Locate the cell with the specified text and output its [X, Y] center coordinate. 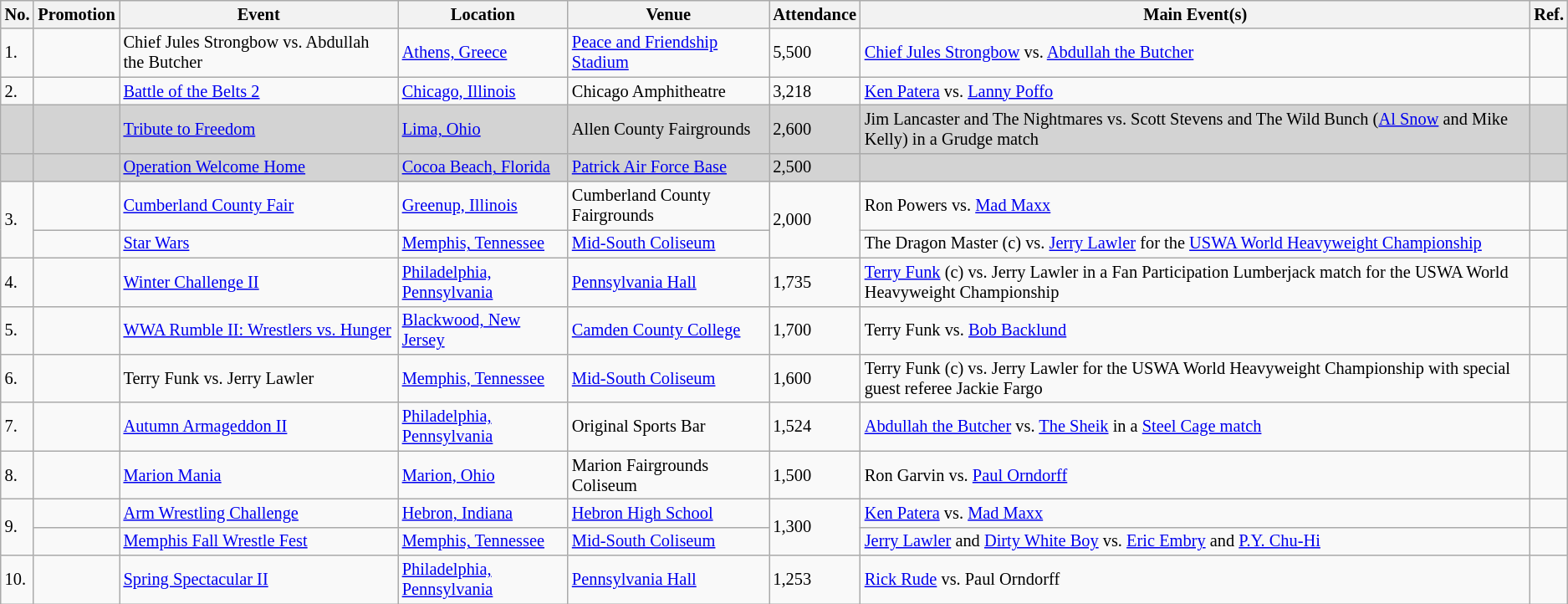
Blackwood, New Jersey [483, 330]
Marion, Ohio [483, 475]
Rick Rude vs. Paul Orndorff [1196, 580]
Allen County Fairgrounds [669, 129]
Event [259, 14]
Battle of the Belts 2 [259, 91]
2,600 [815, 129]
Athens, Greece [483, 53]
Terry Funk vs. Jerry Lawler [259, 378]
Cumberland County Fair [259, 206]
Venue [669, 14]
Ron Garvin vs. Paul Orndorff [1196, 475]
No. [18, 14]
4. [18, 282]
2,500 [815, 167]
1,735 [815, 282]
Attendance [815, 14]
7. [18, 427]
Chicago, Illinois [483, 91]
5,500 [815, 53]
WWA Rumble II: Wrestlers vs. Hunger [259, 330]
Original Sports Bar [669, 427]
6. [18, 378]
3,218 [815, 91]
Ref. [1549, 14]
1,600 [815, 378]
1,524 [815, 427]
1,253 [815, 580]
Greenup, Illinois [483, 206]
1,700 [815, 330]
1,300 [815, 527]
2,000 [815, 219]
Cumberland County Fairgrounds [669, 206]
Ron Powers vs. Mad Maxx [1196, 206]
Memphis Fall Wrestle Fest [259, 541]
Patrick Air Force Base [669, 167]
Hebron, Indiana [483, 513]
Spring Spectacular II [259, 580]
3. [18, 219]
5. [18, 330]
10. [18, 580]
Operation Welcome Home [259, 167]
9. [18, 527]
2. [18, 91]
Autumn Armageddon II [259, 427]
Marion Fairgrounds Coliseum [669, 475]
Ken Patera vs. Lanny Poffo [1196, 91]
Lima, Ohio [483, 129]
Terry Funk (c) vs. Jerry Lawler in a Fan Participation Lumberjack match for the USWA World Heavyweight Championship [1196, 282]
Camden County College [669, 330]
Chicago Amphitheatre [669, 91]
Hebron High School [669, 513]
Location [483, 14]
Abdullah the Butcher vs. The Sheik in a Steel Cage match [1196, 427]
Arm Wrestling Challenge [259, 513]
Main Event(s) [1196, 14]
8. [18, 475]
Terry Funk vs. Bob Backlund [1196, 330]
Jim Lancaster and The Nightmares vs. Scott Stevens and The Wild Bunch (Al Snow and Mike Kelly) in a Grudge match [1196, 129]
Ken Patera vs. Mad Maxx [1196, 513]
Jerry Lawler and Dirty White Boy vs. Eric Embry and P.Y. Chu-Hi [1196, 541]
Winter Challenge II [259, 282]
Cocoa Beach, Florida [483, 167]
Marion Mania [259, 475]
1. [18, 53]
Terry Funk (c) vs. Jerry Lawler for the USWA World Heavyweight Championship with special guest referee Jackie Fargo [1196, 378]
Tribute to Freedom [259, 129]
Promotion [76, 14]
1,500 [815, 475]
Star Wars [259, 243]
The Dragon Master (c) vs. Jerry Lawler for the USWA World Heavyweight Championship [1196, 243]
Peace and Friendship Stadium [669, 53]
